Output the (x, y) coordinate of the center of the cell containing the given text.  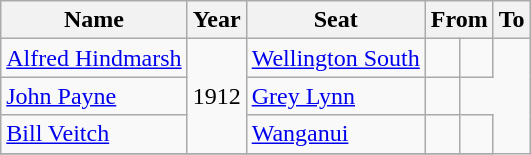
Seat (336, 20)
Alfred Hindmarsh (94, 58)
From (459, 20)
Grey Lynn (336, 96)
Bill Veitch (94, 134)
John Payne (94, 96)
Year (216, 20)
1912 (216, 96)
Name (94, 20)
Wanganui (336, 134)
To (512, 20)
Wellington South (336, 58)
